Pinpoint the cell where the given text exists, returning its (x, y) midpoint coordinate. 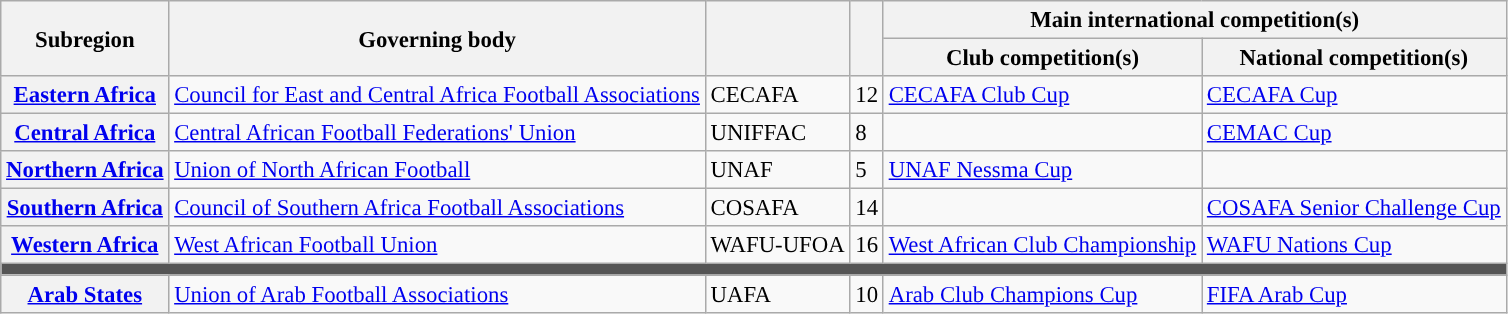
FIFA Arab Cup (1354, 294)
West African Football Union (437, 245)
CECAFA (778, 95)
Main international competition(s) (1194, 20)
CEMAC Cup (1354, 133)
Council for East and Central Africa Football Associations (437, 95)
National competition(s) (1354, 58)
Central African Football Federations' Union (437, 133)
Governing body (437, 38)
Eastern Africa (85, 95)
COSAFA (778, 208)
UNIFFAC (778, 133)
UNAF (778, 170)
Arab States (85, 294)
10 (866, 294)
16 (866, 245)
Northern Africa (85, 170)
Southern Africa (85, 208)
5 (866, 170)
Central Africa (85, 133)
UNAF Nessma Cup (1042, 170)
Council of Southern Africa Football Associations (437, 208)
Union of Arab Football Associations (437, 294)
Club competition(s) (1042, 58)
CECAFA Cup (1354, 95)
14 (866, 208)
West African Club Championship (1042, 245)
COSAFA Senior Challenge Cup (1354, 208)
Western Africa (85, 245)
Union of North African Football (437, 170)
WAFU-UFOA (778, 245)
8 (866, 133)
Subregion (85, 38)
CECAFA Club Cup (1042, 95)
Arab Club Champions Cup (1042, 294)
UAFA (778, 294)
12 (866, 95)
WAFU Nations Cup (1354, 245)
